Determine the [X, Y] coordinate at the center of the cell enclosing the given text.  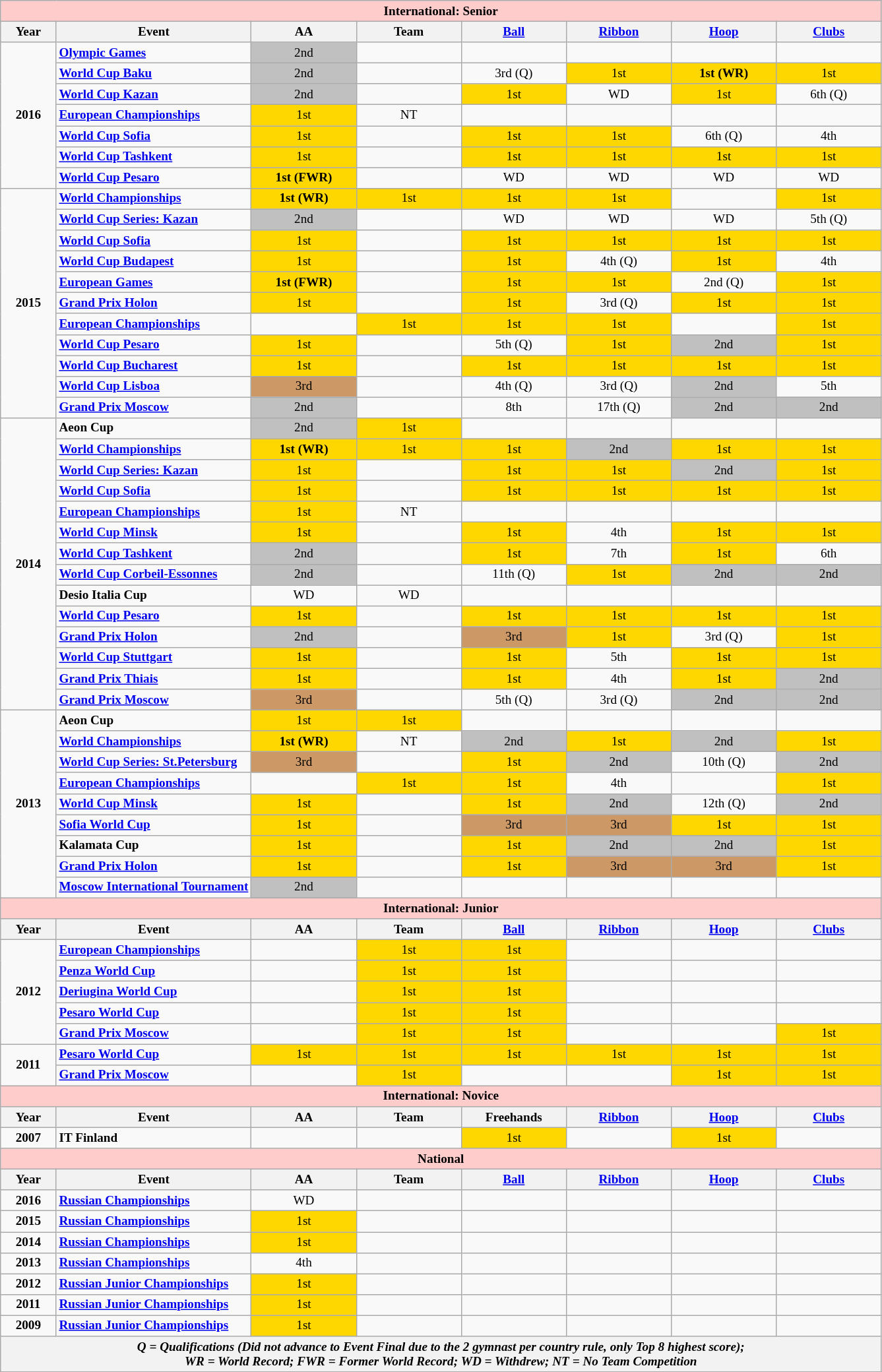
Penza World Cup [154, 971]
International: Novice [441, 1096]
10th (Q) [723, 763]
International: Senior [441, 11]
World Cup Bucharest [154, 365]
National [441, 1159]
World Cup Corbeil-Essonnes [154, 575]
17th (Q) [619, 408]
International: Junior [441, 908]
Deriugina World Cup [154, 992]
World Cup Stuttgart [154, 658]
8th [513, 408]
Desio Italia Cup [154, 595]
2007 [28, 1138]
7th [619, 553]
11th (Q) [513, 575]
World Cup Lisboa [154, 387]
12th (Q) [723, 804]
European Games [154, 282]
Kalamata Cup [154, 846]
Grand Prix Thiais [154, 679]
Olympic Games [154, 53]
2009 [28, 1326]
World Cup Budapest [154, 261]
Sofia World Cup [154, 825]
Freehands [513, 1117]
2nd (Q) [723, 282]
IT Finland [154, 1138]
Moscow International Tournament [154, 887]
World Cup Kazan [154, 94]
World Cup Series: St.Petersburg [154, 763]
6th [829, 553]
World Cup Baku [154, 73]
